Capture the cell that displays the provided text and extract its [X, Y] central coordinate. 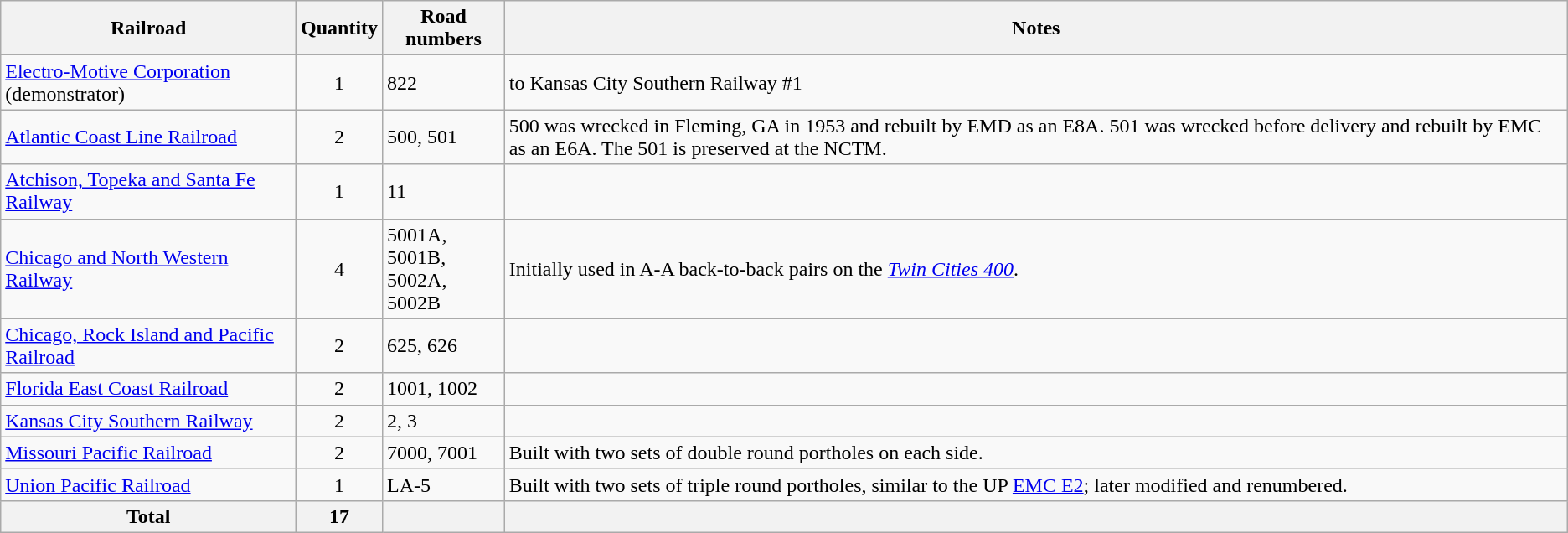
Total [149, 516]
LA-5 [444, 484]
Road numbers [444, 28]
Atchison, Topeka and Santa Fe Railway [149, 191]
Initially used in A-A back-to-back pairs on the Twin Cities 400. [1035, 268]
Kansas City Southern Railway [149, 421]
Florida East Coast Railroad [149, 389]
Railroad [149, 28]
4 [340, 268]
Chicago, Rock Island and Pacific Railroad [149, 345]
17 [340, 516]
625, 626 [444, 345]
11 [444, 191]
Notes [1035, 28]
822 [444, 82]
500, 501 [444, 137]
Chicago and North Western Railway [149, 268]
1001, 1002 [444, 389]
5001A, 5001B,5002A, 5002B [444, 268]
Electro-Motive Corporation (demonstrator) [149, 82]
Quantity [340, 28]
Union Pacific Railroad [149, 484]
2, 3 [444, 421]
Built with two sets of double round portholes on each side. [1035, 453]
to Kansas City Southern Railway #1 [1035, 82]
Atlantic Coast Line Railroad [149, 137]
7000, 7001 [444, 453]
Built with two sets of triple round portholes, similar to the UP EMC E2; later modified and renumbered. [1035, 484]
Missouri Pacific Railroad [149, 453]
